Return the [X, Y] coordinate for the center point of the cell that contains the specified text.  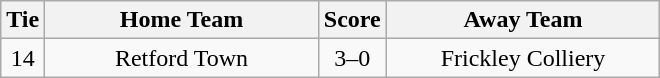
3–0 [352, 58]
Score [352, 20]
Frickley Colliery [523, 58]
Home Team [182, 20]
14 [23, 58]
Retford Town [182, 58]
Tie [23, 20]
Away Team [523, 20]
